Determine the [X, Y] coordinate at the center of the cell enclosing the given text.  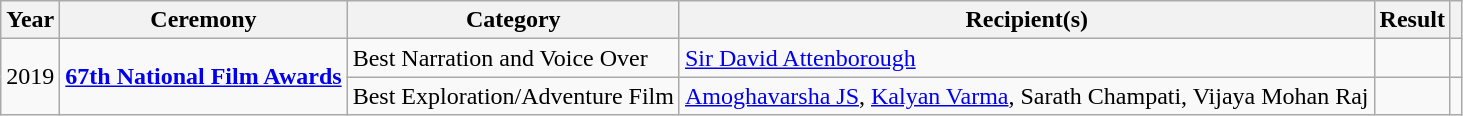
2019 [30, 77]
Amoghavarsha JS, Kalyan Varma, Sarath Champati, Vijaya Mohan Raj [1026, 96]
Sir David Attenborough [1026, 58]
Best Narration and Voice Over [513, 58]
Recipient(s) [1026, 20]
Category [513, 20]
Ceremony [204, 20]
Year [30, 20]
Result [1412, 20]
67th National Film Awards [204, 77]
Best Exploration/Adventure Film [513, 96]
